Identify which cell holds the provided text, then report its [X, Y] central coordinate. 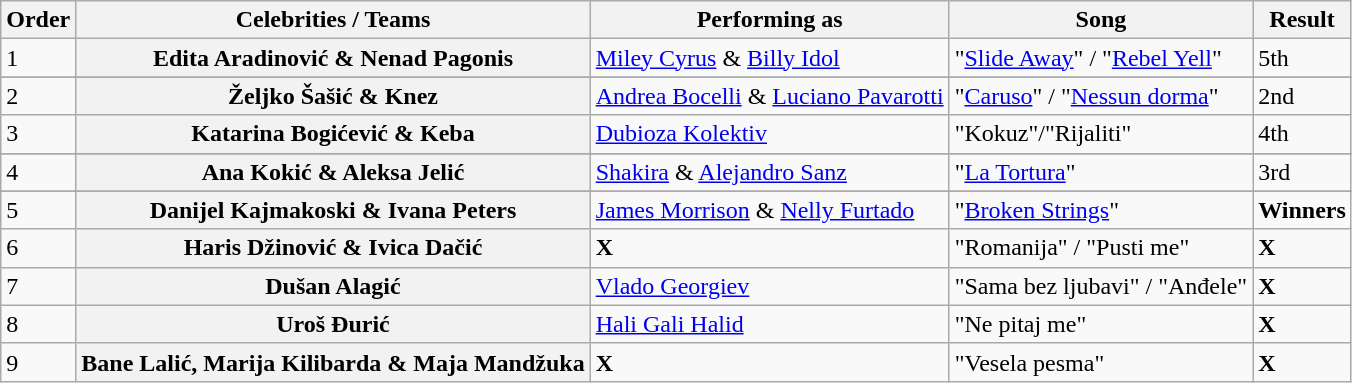
4 [38, 172]
2nd [1302, 96]
5 [38, 210]
Dušan Alagić [333, 286]
Ana Kokić & Aleksa Jelić [333, 172]
Miley Cyrus & Billy Idol [770, 58]
6 [38, 248]
2 [38, 96]
Željko Šašić & Knez [333, 96]
9 [38, 362]
Result [1302, 20]
Shakira & Alejandro Sanz [770, 172]
"Broken Strings" [1101, 210]
Danijel Kajmakoski & Ivana Peters [333, 210]
Winners [1302, 210]
Song [1101, 20]
3 [38, 134]
8 [38, 324]
Performing as [770, 20]
"Romanija" / "Pusti me" [1101, 248]
Bane Lalić, Marija Kilibarda & Maja Mandžuka [333, 362]
James Morrison & Nelly Furtado [770, 210]
Uroš Đurić [333, 324]
Edita Aradinović & Nenad Pagonis [333, 58]
"Kokuz"/"Rijaliti" [1101, 134]
4th [1302, 134]
Katarina Bogićević & Keba [333, 134]
"Ne pitaj me" [1101, 324]
Andrea Bocelli & Luciano Pavarotti [770, 96]
3rd [1302, 172]
"Vesela pesma" [1101, 362]
"La Tortura" [1101, 172]
1 [38, 58]
"Slide Away" / "Rebel Yell" [1101, 58]
Hali Gali Halid [770, 324]
"Sama bez ljubavi" / "Anđele" [1101, 286]
"Caruso" / "Nessun dorma" [1101, 96]
7 [38, 286]
Order [38, 20]
Dubioza Kolektiv [770, 134]
Haris Džinović & Ivica Dačić [333, 248]
Celebrities / Teams [333, 20]
Vlado Georgiev [770, 286]
5th [1302, 58]
